Provide the [x, y] coordinate of the cell's center where the given text is located.  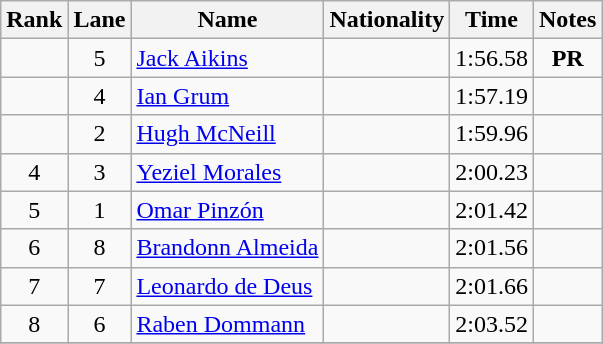
Brandonn Almeida [228, 248]
Jack Aikins [228, 58]
1:56.58 [492, 58]
Time [492, 20]
2:00.23 [492, 172]
2 [100, 134]
2:01.42 [492, 210]
Hugh McNeill [228, 134]
Leonardo de Deus [228, 286]
1:57.19 [492, 96]
2:01.66 [492, 286]
Lane [100, 20]
Rank [34, 20]
PR [567, 58]
Omar Pinzón [228, 210]
3 [100, 172]
Name [228, 20]
Yeziel Morales [228, 172]
Ian Grum [228, 96]
Nationality [387, 20]
1 [100, 210]
2:01.56 [492, 248]
1:59.96 [492, 134]
Notes [567, 20]
2:03.52 [492, 324]
Raben Dommann [228, 324]
